Capture the cell that displays the provided text and extract its [X, Y] central coordinate. 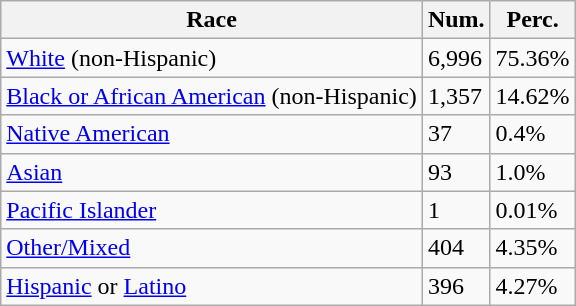
Pacific Islander [212, 210]
75.36% [532, 58]
14.62% [532, 96]
Num. [456, 20]
White (non-Hispanic) [212, 58]
Hispanic or Latino [212, 286]
Other/Mixed [212, 248]
0.4% [532, 134]
4.27% [532, 286]
1,357 [456, 96]
6,996 [456, 58]
Race [212, 20]
1 [456, 210]
93 [456, 172]
37 [456, 134]
Asian [212, 172]
Native American [212, 134]
1.0% [532, 172]
0.01% [532, 210]
4.35% [532, 248]
396 [456, 286]
404 [456, 248]
Perc. [532, 20]
Black or African American (non-Hispanic) [212, 96]
